Detect which cell encompasses the target text, then output its [x, y] center coordinate. 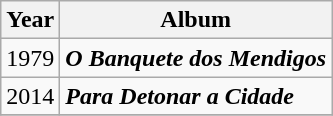
Para Detonar a Cidade [196, 96]
1979 [30, 58]
Album [196, 20]
O Banquete dos Mendigos [196, 58]
Year [30, 20]
2014 [30, 96]
